Search for the cell housing the specified text and yield its (X, Y) center coordinate. 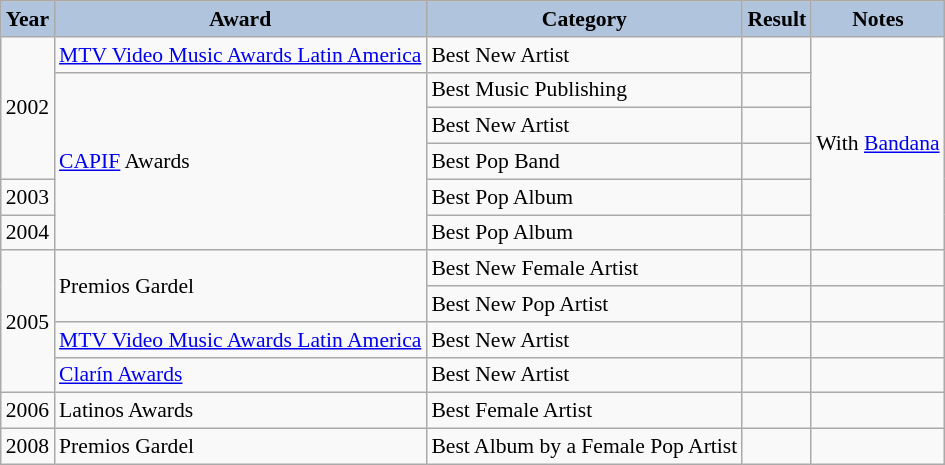
Best New Female Artist (584, 269)
Clarín Awards (240, 375)
Year (28, 19)
2004 (28, 233)
Best Pop Band (584, 162)
Best Female Artist (584, 411)
Category (584, 19)
2003 (28, 197)
Result (776, 19)
Latinos Awards (240, 411)
2008 (28, 447)
2006 (28, 411)
2002 (28, 108)
Best Album by a Female Pop Artist (584, 447)
Notes (878, 19)
Award (240, 19)
CAPIF Awards (240, 161)
Best New Pop Artist (584, 304)
2005 (28, 322)
Best Music Publishing (584, 90)
With Bandana (878, 144)
